For the text-containing cell, return its midpoint in (x, y) coordinate format. 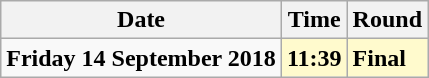
Round (387, 20)
Friday 14 September 2018 (142, 58)
Date (142, 20)
Time (314, 20)
11:39 (314, 58)
Final (387, 58)
